Identify which cell holds the provided text, then report its (x, y) central coordinate. 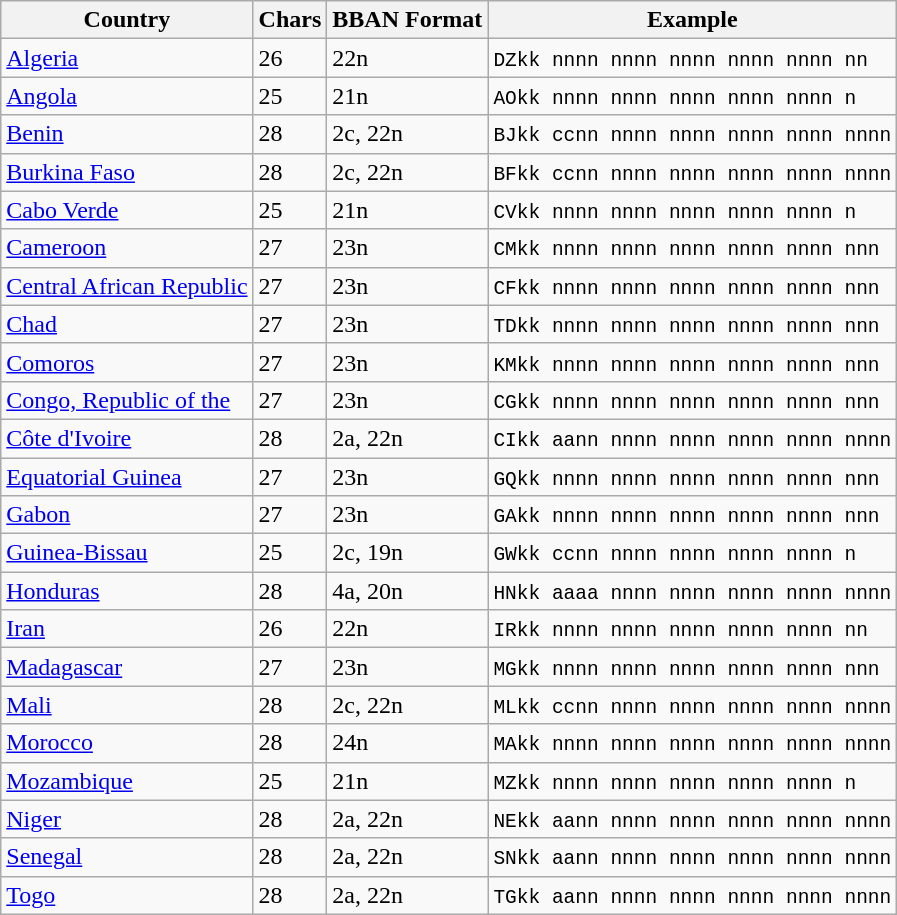
2c, 19n (408, 553)
Guinea-Bissau (127, 553)
GQkk nnnn nnnn nnnn nnnn nnnn nnn (692, 477)
Cameroon (127, 248)
Mali (127, 705)
BBAN Format (408, 20)
Congo, Republic of the (127, 400)
KMkk nnnn nnnn nnnn nnnn nnnn nnn (692, 362)
Morocco (127, 743)
Burkina Faso (127, 172)
NEkk aann nnnn nnnn nnnn nnnn nnnn (692, 819)
GWkk ccnn nnnn nnnn nnnn nnnn n (692, 553)
GAkk nnnn nnnn nnnn nnnn nnnn nnn (692, 515)
MLkk ccnn nnnn nnnn nnnn nnnn nnnn (692, 705)
Niger (127, 819)
TDkk nnnn nnnn nnnn nnnn nnnn nnn (692, 324)
CFkk nnnn nnnn nnnn nnnn nnnn nnn (692, 286)
SNkk aann nnnn nnnn nnnn nnnn nnnn (692, 857)
Mozambique (127, 781)
BJkk ccnn nnnn nnnn nnnn nnnn nnnn (692, 134)
CIkk aann nnnn nnnn nnnn nnnn nnnn (692, 438)
MZkk nnnn nnnn nnnn nnnn nnnn n (692, 781)
Central African Republic (127, 286)
Honduras (127, 591)
IRkk nnnn nnnn nnnn nnnn nnnn nn (692, 629)
Angola (127, 96)
Cabo Verde (127, 210)
Senegal (127, 857)
Chad (127, 324)
MGkk nnnn nnnn nnnn nnnn nnnn nnn (692, 667)
24n (408, 743)
BFkk ccnn nnnn nnnn nnnn nnnn nnnn (692, 172)
Côte d'Ivoire (127, 438)
Madagascar (127, 667)
Algeria (127, 58)
Example (692, 20)
Chars (290, 20)
Gabon (127, 515)
Country (127, 20)
Equatorial Guinea (127, 477)
TGkk aann nnnn nnnn nnnn nnnn nnnn (692, 895)
Iran (127, 629)
HNkk aaaa nnnn nnnn nnnn nnnn nnnn (692, 591)
Togo (127, 895)
CMkk nnnn nnnn nnnn nnnn nnnn nnn (692, 248)
CVkk nnnn nnnn nnnn nnnn nnnn n (692, 210)
4a, 20n (408, 591)
AOkk nnnn nnnn nnnn nnnn nnnn n (692, 96)
DZkk nnnn nnnn nnnn nnnn nnnn nn (692, 58)
CGkk nnnn nnnn nnnn nnnn nnnn nnn (692, 400)
MAkk nnnn nnnn nnnn nnnn nnnn nnnn (692, 743)
Comoros (127, 362)
Benin (127, 134)
